Extract the (x, y) coordinate from the center of the cell holding the provided text.  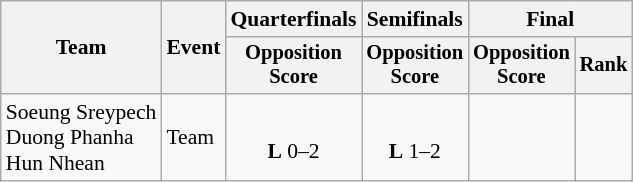
Event (193, 48)
L 0–2 (293, 138)
Rank (604, 66)
Quarterfinals (293, 19)
Final (550, 19)
Semifinals (416, 19)
L 1–2 (416, 138)
Soeung SreypechDuong PhanhaHun Nhean (82, 138)
